Return (x, y) of the center of cell containing provided text 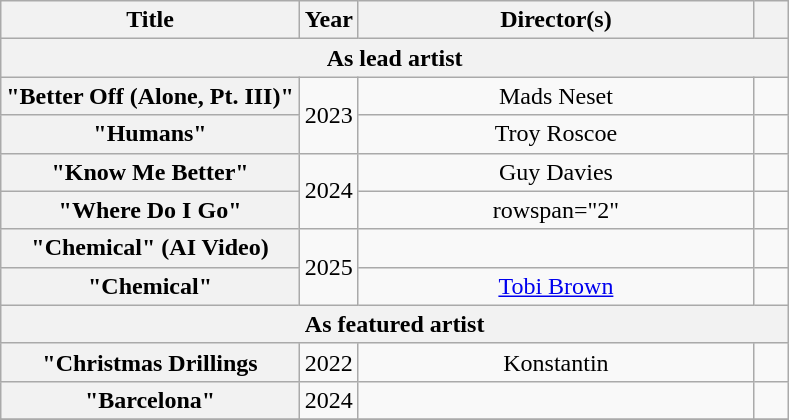
"Better Off (Alone, Pt. III)" (150, 96)
"Barcelona" (150, 400)
Director(s) (556, 20)
2023 (328, 115)
"Chemical" (AI Video) (150, 248)
2025 (328, 267)
Year (328, 20)
2022 (328, 362)
Guy Davies (556, 172)
As lead artist (395, 58)
"Humans" (150, 134)
"Christmas Drillings (150, 362)
rowspan="2" (556, 210)
"Where Do I Go" (150, 210)
Mads Neset (556, 96)
Konstantin (556, 362)
Tobi Brown (556, 286)
"Know Me Better" (150, 172)
As featured artist (395, 324)
Troy Roscoe (556, 134)
Title (150, 20)
"Chemical" (150, 286)
